Extract the [X, Y] coordinate from the center of the cell holding the provided text.  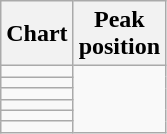
Peakposition [119, 34]
Chart [37, 34]
